Return [x, y] of the center of cell containing provided text 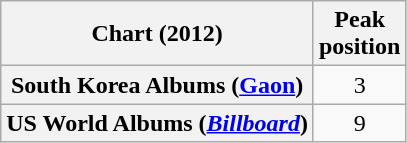
Chart (2012) [158, 34]
US World Albums (Billboard) [158, 123]
South Korea Albums (Gaon) [158, 85]
Peakposition [359, 34]
9 [359, 123]
3 [359, 85]
